Determine the [X, Y] coordinate at the center of the cell enclosing the given text.  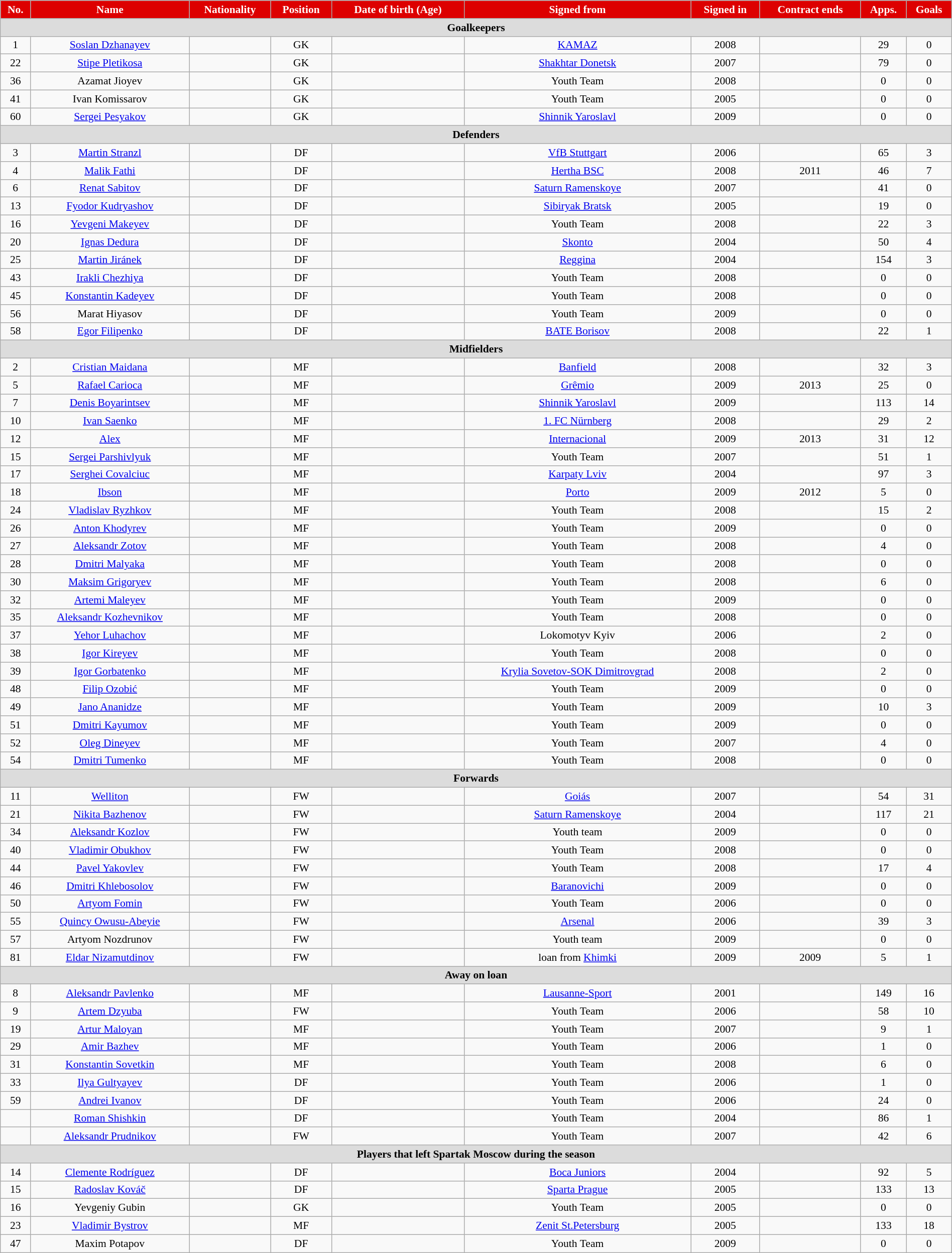
Marat Hiyasov [110, 314]
Oleg Dineyev [110, 743]
Eldar Nizamutdinov [110, 957]
Banfield [577, 367]
Konstantin Sovetkin [110, 1065]
Maxim Potapov [110, 1243]
Grêmio [577, 385]
Contract ends [810, 10]
Welliton [110, 797]
Signed from [577, 10]
8 [16, 993]
Yehor Luhachov [110, 636]
149 [884, 993]
Ivan Komissarov [110, 99]
2012 [810, 492]
Boca Juniors [577, 1172]
Zenit St.Petersburg [577, 1226]
40 [16, 850]
Midfielders [476, 349]
81 [16, 957]
Stipe Pletikosa [110, 63]
59 [16, 1100]
Maksim Grigoryev [110, 582]
Rafael Carioca [110, 385]
Aleksandr Zotov [110, 546]
Pavel Yakovlev [110, 868]
Krylia Sovetov-SOK Dimitrovgrad [577, 671]
Martin Stranzl [110, 153]
20 [16, 242]
Skonto [577, 242]
1. FC Nürnberg [577, 421]
Soslan Dzhanayev [110, 45]
86 [884, 1118]
Date of birth (Age) [398, 10]
Sibiryak Bratsk [577, 206]
2011 [810, 171]
60 [16, 117]
Renat Sabitov [110, 188]
11 [16, 797]
Yevgeniy Gubin [110, 1208]
Ivan Saenko [110, 421]
Goiás [577, 797]
36 [16, 81]
Baranovichi [577, 886]
47 [16, 1243]
Name [110, 10]
Martin Jiránek [110, 260]
Porto [577, 492]
Internacional [577, 439]
Jano Ananidze [110, 707]
Forwards [476, 779]
Roman Shishkin [110, 1118]
Amir Bazhev [110, 1047]
33 [16, 1083]
38 [16, 654]
KAMAZ [577, 45]
Malik Fathi [110, 171]
27 [16, 546]
49 [16, 707]
65 [884, 153]
Alex [110, 439]
42 [884, 1137]
97 [884, 474]
Karpaty Lviv [577, 474]
Vladimir Obukhov [110, 850]
Cristian Maidana [110, 367]
Sparta Prague [577, 1190]
Dmitri Khlebosolov [110, 886]
Sergei Pesyakov [110, 117]
Artyom Fomin [110, 904]
Nikita Bazhenov [110, 814]
117 [884, 814]
Quincy Owusu-Abeyie [110, 922]
Nationality [230, 10]
Fyodor Kudryashov [110, 206]
Denis Boyarintsev [110, 403]
Players that left Spartak Moscow during the season [476, 1154]
Andrei Ivanov [110, 1100]
Vladimir Bystrov [110, 1226]
Dmitri Kayumov [110, 725]
34 [16, 832]
Azamat Jioyev [110, 81]
Egor Filipenko [110, 331]
Lokomotyv Kyiv [577, 636]
23 [16, 1226]
Position [301, 10]
Ilya Gultyayev [110, 1083]
Yevgeni Makeyev [110, 224]
Clemente Rodríguez [110, 1172]
Igor Kireyev [110, 654]
Dmitri Malyaka [110, 564]
Signed in [725, 10]
Anton Khodyrev [110, 528]
Hertha BSC [577, 171]
Aleksandr Kozhevnikov [110, 617]
48 [16, 689]
57 [16, 940]
Reggina [577, 260]
Apps. [884, 10]
Goals [929, 10]
113 [884, 403]
Artem Dzyuba [110, 1011]
52 [16, 743]
Defenders [476, 135]
Shakhtar Donetsk [577, 63]
Ignas Dedura [110, 242]
Konstantin Kadeyev [110, 296]
Artyom Nozdrunov [110, 940]
79 [884, 63]
35 [16, 617]
Artemi Maleyev [110, 600]
28 [16, 564]
Serghei Covalciuc [110, 474]
55 [16, 922]
No. [16, 10]
Vladislav Ryzhkov [110, 511]
Arsenal [577, 922]
56 [16, 314]
Dmitri Tumenko [110, 761]
loan from Khimki [577, 957]
Lausanne-Sport [577, 993]
Aleksandr Prudnikov [110, 1137]
43 [16, 278]
Filip Ozobić [110, 689]
45 [16, 296]
92 [884, 1172]
Aleksandr Kozlov [110, 832]
Sergei Parshivlyuk [110, 457]
26 [16, 528]
Away on loan [476, 975]
154 [884, 260]
37 [16, 636]
2001 [725, 993]
BATE Borisov [577, 331]
Artur Maloyan [110, 1029]
VfB Stuttgart [577, 153]
30 [16, 582]
Radoslav Kováč [110, 1190]
Aleksandr Pavlenko [110, 993]
Goalkeepers [476, 28]
Igor Gorbatenko [110, 671]
Irakli Chezhiya [110, 278]
Ibson [110, 492]
44 [16, 868]
